Search for the cell housing the specified text and yield its [x, y] center coordinate. 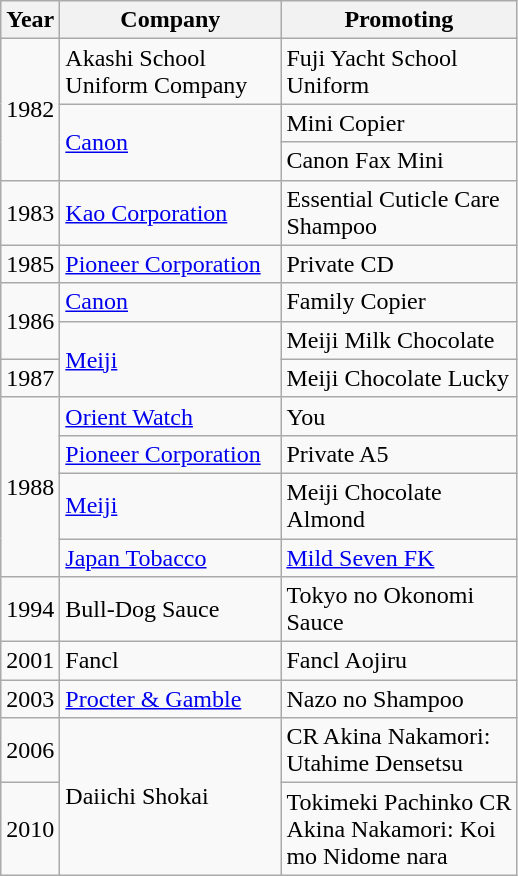
Akashi School Uniform Company [170, 72]
1985 [30, 264]
Japan Tobacco [170, 557]
Private A5 [399, 454]
Meiji Chocolate Almond [399, 506]
Private CD [399, 264]
Family Copier [399, 302]
1987 [30, 378]
Fuji Yacht School Uniform [399, 72]
2003 [30, 699]
1983 [30, 212]
2010 [30, 829]
Meiji Chocolate Lucky [399, 378]
1982 [30, 110]
Tokyo no Okonomi Sauce [399, 610]
Procter & Gamble [170, 699]
Bull-Dog Sauce [170, 610]
2006 [30, 750]
Promoting [399, 20]
Kao Corporation [170, 212]
Meiji Milk Chocolate [399, 340]
CR Akina Nakamori: Utahime Densetsu [399, 750]
Daiichi Shokai [170, 796]
Fancl Aojiru [399, 661]
Essential Cuticle Care Shampoo [399, 212]
Nazo no Shampoo [399, 699]
Mini Copier [399, 123]
Orient Watch [170, 416]
Fancl [170, 661]
Mild Seven FK [399, 557]
1988 [30, 486]
You [399, 416]
1994 [30, 610]
2001 [30, 661]
Year [30, 20]
Canon Fax Mini [399, 161]
1986 [30, 321]
Tokimeki Pachinko CR Akina Nakamori: Koi mo Nidome nara [399, 829]
Company [170, 20]
